From the cell containing the given text, extract its center point as (x, y) coordinate. 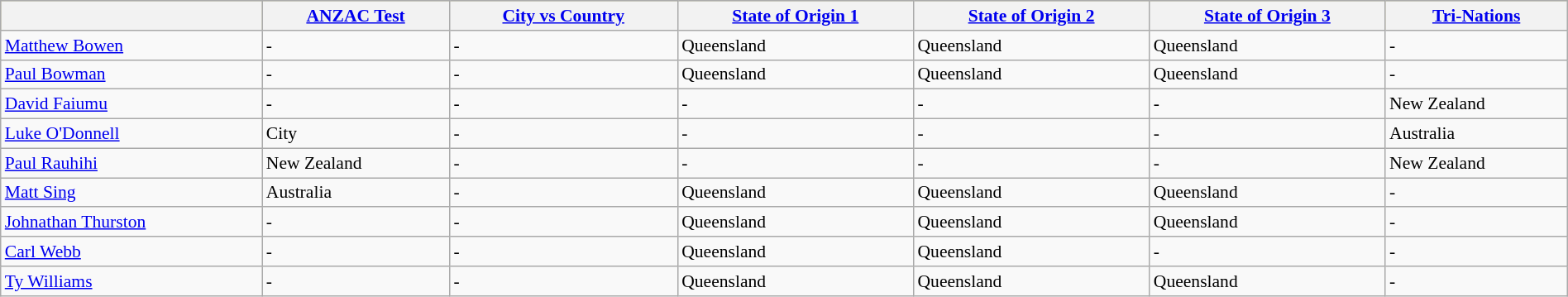
City vs Country (563, 16)
City (356, 134)
ANZAC Test (356, 16)
Carl Webb (131, 251)
Matthew Bowen (131, 46)
Johnathan Thurston (131, 223)
Ty Williams (131, 281)
Paul Bowman (131, 74)
Paul Rauhihi (131, 163)
Tri-Nations (1476, 16)
Luke O'Donnell (131, 134)
State of Origin 2 (1030, 16)
Matt Sing (131, 193)
State of Origin 3 (1267, 16)
David Faiumu (131, 104)
State of Origin 1 (796, 16)
